Provide the [X, Y] coordinate of the cell's center where the given text is located.  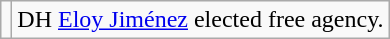
DH Eloy Jiménez elected free agency. [200, 20]
